Identify which cell holds the provided text, then report its [X, Y] central coordinate. 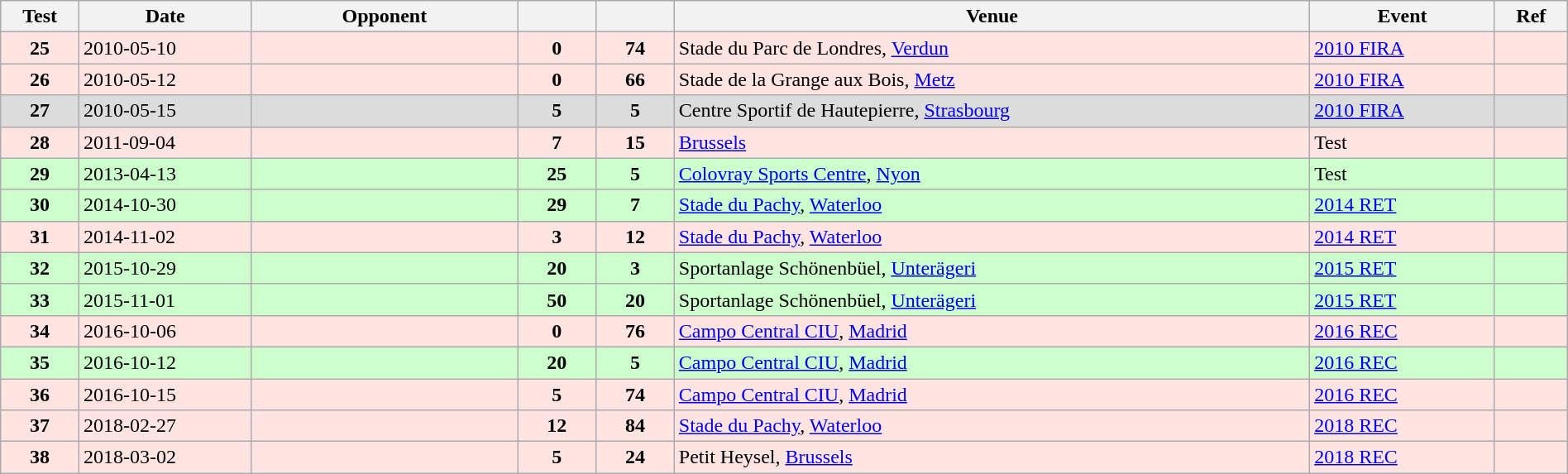
2015-10-29 [165, 268]
2010-05-12 [165, 79]
Event [1403, 17]
76 [635, 331]
2015-11-01 [165, 299]
Opponent [385, 17]
84 [635, 426]
2018-02-27 [165, 426]
35 [40, 362]
28 [40, 142]
50 [557, 299]
Colovray Sports Centre, Nyon [992, 174]
2018-03-02 [165, 457]
Date [165, 17]
2010-05-15 [165, 111]
Ref [1531, 17]
2016-10-12 [165, 362]
2011-09-04 [165, 142]
15 [635, 142]
2013-04-13 [165, 174]
2016-10-06 [165, 331]
32 [40, 268]
34 [40, 331]
2014-10-30 [165, 205]
Brussels [992, 142]
Venue [992, 17]
31 [40, 237]
Stade du Parc de Londres, Verdun [992, 48]
33 [40, 299]
Centre Sportif de Hautepierre, Strasbourg [992, 111]
2016-10-15 [165, 395]
37 [40, 426]
27 [40, 111]
30 [40, 205]
36 [40, 395]
26 [40, 79]
2010-05-10 [165, 48]
Petit Heysel, Brussels [992, 457]
2014-11-02 [165, 237]
Stade de la Grange aux Bois, Metz [992, 79]
24 [635, 457]
38 [40, 457]
66 [635, 79]
